Return the (X, Y) coordinate for the center point of the cell that contains the specified text.  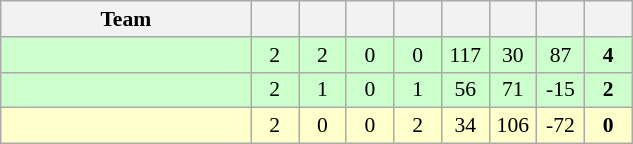
56 (465, 90)
4 (608, 55)
106 (513, 126)
Team (126, 19)
87 (561, 55)
-72 (561, 126)
117 (465, 55)
-15 (561, 90)
34 (465, 126)
30 (513, 55)
71 (513, 90)
